Scan for the cell matching the given text and deliver its (X, Y) coordinate at center. 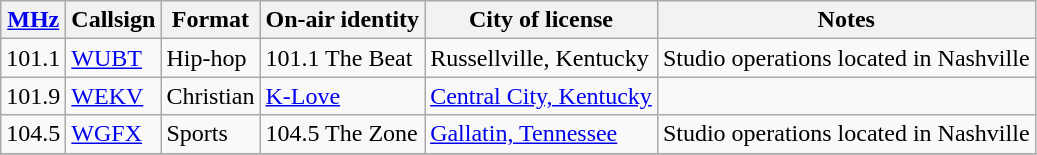
104.5 The Zone (342, 134)
City of license (542, 20)
Russellville, Kentucky (542, 58)
Gallatin, Tennessee (542, 134)
WGFX (114, 134)
MHz (34, 20)
101.1 (34, 58)
Central City, Kentucky (542, 96)
On-air identity (342, 20)
Hip-hop (210, 58)
Format (210, 20)
Christian (210, 96)
K-Love (342, 96)
101.9 (34, 96)
WUBT (114, 58)
Callsign (114, 20)
104.5 (34, 134)
Notes (846, 20)
101.1 The Beat (342, 58)
WEKV (114, 96)
Sports (210, 134)
